Find where the given text appears and provide that cell's center as (x, y) coordinate. 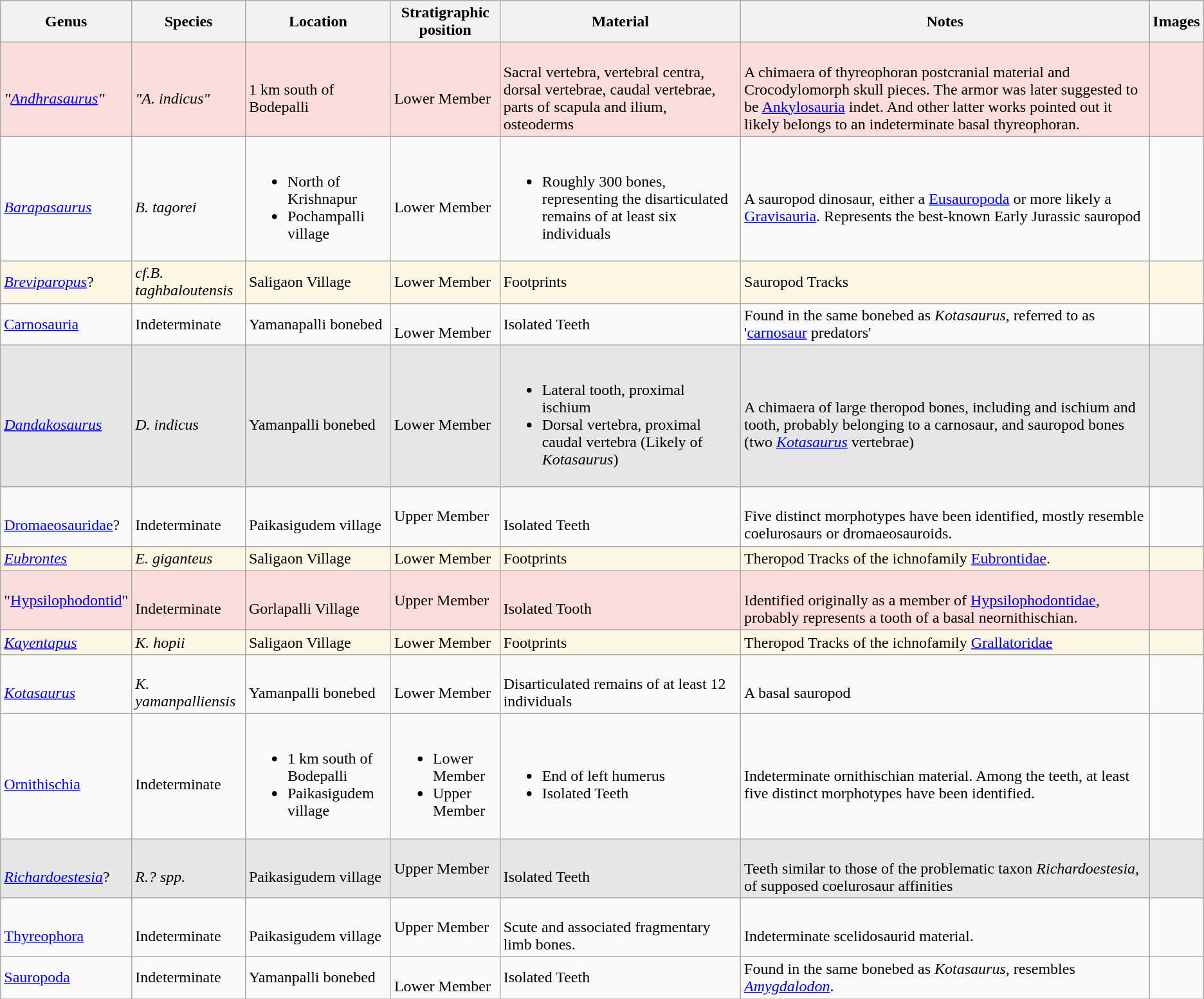
Lower MemberUpper Member (445, 776)
Found in the same bonebed as Kotasaurus, referred to as 'carnosaur predators' (945, 324)
"Andhrasaurus" (66, 89)
E. giganteus (189, 558)
Barapasaurus (66, 199)
Disarticulated remains of at least 12 individuals (620, 684)
Breviparopus? (66, 282)
Carnosauria (66, 324)
Yamanapalli bonebed (318, 324)
Found in the same bonebed as Kotasaurus, resembles Amygdalodon. (945, 978)
Indeterminate ornithischian material. Among the teeth, at least five distinct morphotypes have been identified. (945, 776)
Sacral vertebra, vertebral centra, dorsal vertebrae, caudal vertebrae, parts of scapula and ilium, osteoderms (620, 89)
Ornithischia (66, 776)
Scute and associated fragmentary limb bones. (620, 928)
1 km south of Bodepalli (318, 89)
Indeterminate scelidosaurid material. (945, 928)
Identified originally as a member of Hypsilophodontidae, probably represents a tooth of a basal neornithischian. (945, 600)
North of KrishnapurPochampalli village (318, 199)
Five distinct morphotypes have been identified, mostly resemble coelurosaurs or dromaeosauroids. (945, 517)
"A. indicus" (189, 89)
Stratigraphic position (445, 22)
Thyreophora (66, 928)
Species (189, 22)
Eubrontes (66, 558)
"Hypsilophodontid" (66, 600)
Richardoestesia? (66, 868)
Theropod Tracks of the ichnofamily Grallatoridae (945, 642)
End of left humerusIsolated Teeth (620, 776)
Gorlapalli Village (318, 600)
Dromaeosauridae? (66, 517)
Roughly 300 bones, representing the disarticulated remains of at least six individuals (620, 199)
Kotasaurus (66, 684)
K. hopii (189, 642)
Location (318, 22)
Sauropod Tracks (945, 282)
Images (1176, 22)
Notes (945, 22)
Theropod Tracks of the ichnofamily Eubrontidae. (945, 558)
Genus (66, 22)
B. tagorei (189, 199)
cf.B. taghbaloutensis (189, 282)
Isolated Tooth (620, 600)
Dandakosaurus (66, 416)
A basal sauropod (945, 684)
R.? spp. (189, 868)
Kayentapus (66, 642)
Teeth similar to those of the problematic taxon Richardoestesia, of supposed coelurosaur affinities (945, 868)
D. indicus (189, 416)
A chimaera of large theropod bones, including and ischium and tooth, probably belonging to a carnosaur, and sauropod bones (two Kotasaurus vertebrae) (945, 416)
K. yamanpalliensis (189, 684)
1 km south of BodepalliPaikasigudem village (318, 776)
Material (620, 22)
Lateral tooth, proximal ischiumDorsal vertebra, proximal caudal vertebra (Likely of Kotasaurus) (620, 416)
A sauropod dinosaur, either a Eusauropoda or more likely a Gravisauria. Represents the best-known Early Jurassic sauropod (945, 199)
Sauropoda (66, 978)
